Determine the (X, Y) coordinate at the center of the cell enclosing the given text.  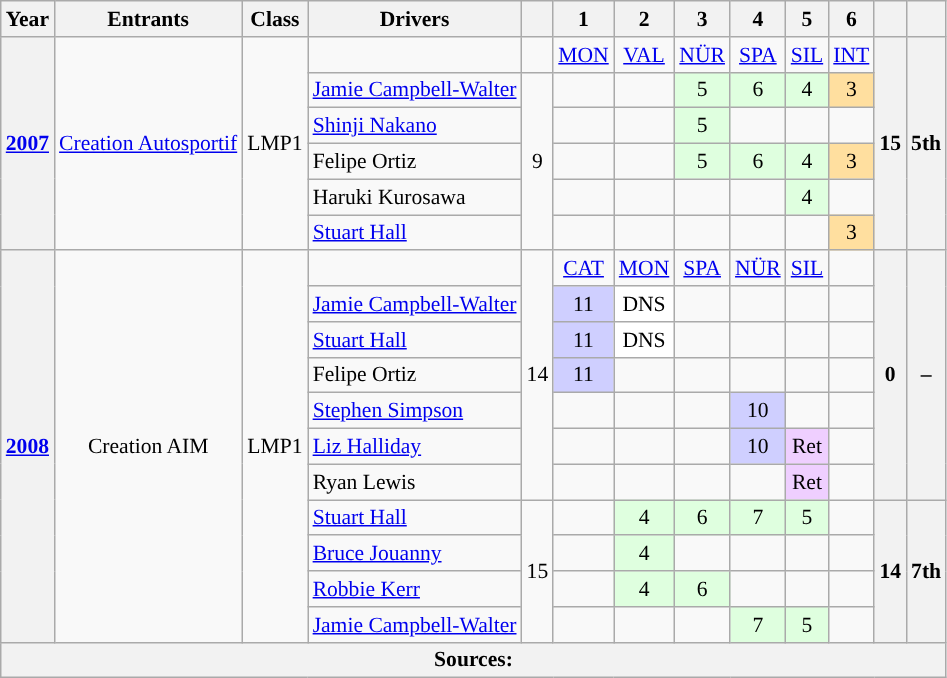
Sources: (474, 660)
Robbie Kerr (415, 589)
Ryan Lewis (415, 482)
7th (926, 571)
– (926, 376)
CAT (584, 269)
2008 (28, 447)
Stephen Simpson (415, 411)
Haruki Kurosawa (415, 197)
Entrants (148, 19)
Bruce Jouanny (415, 554)
5th (926, 144)
Liz Halliday (415, 447)
VAL (644, 55)
0 (890, 376)
Class (274, 19)
INT (851, 55)
2 (644, 19)
9 (538, 161)
Shinji Nakano (415, 126)
Drivers (415, 19)
1 (584, 19)
2007 (28, 144)
Creation AIM (148, 447)
Creation Autosportif (148, 144)
Year (28, 19)
